Scan for the cell matching the given text and deliver its [X, Y] coordinate at center. 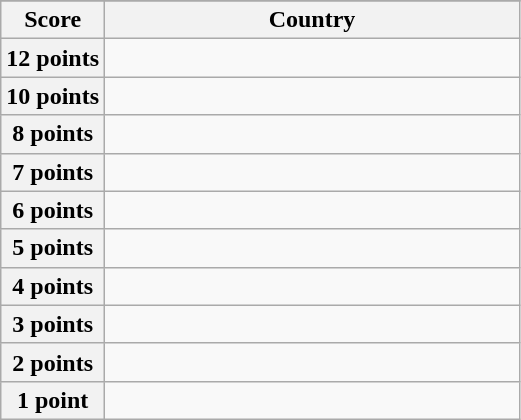
6 points [53, 210]
8 points [53, 134]
4 points [53, 286]
10 points [53, 96]
5 points [53, 248]
2 points [53, 362]
3 points [53, 324]
1 point [53, 400]
7 points [53, 172]
Country [312, 20]
12 points [53, 58]
Score [53, 20]
